For the text-containing cell, return its midpoint in (x, y) coordinate format. 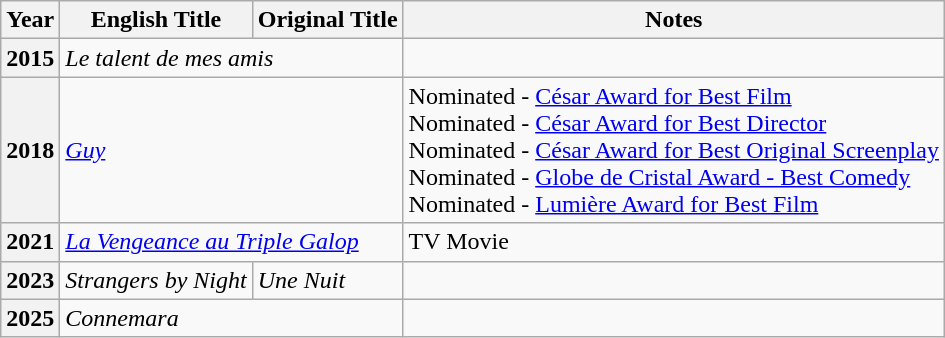
2018 (30, 150)
Une Nuit (328, 280)
Year (30, 20)
Notes (674, 20)
2021 (30, 242)
Le talent de mes amis (232, 58)
Strangers by Night (156, 280)
2025 (30, 318)
2023 (30, 280)
English Title (156, 20)
2015 (30, 58)
La Vengeance au Triple Galop (232, 242)
Connemara (232, 318)
TV Movie (674, 242)
Guy (232, 150)
Original Title (328, 20)
